Determine the (X, Y) coordinate at the center of the cell enclosing the given text.  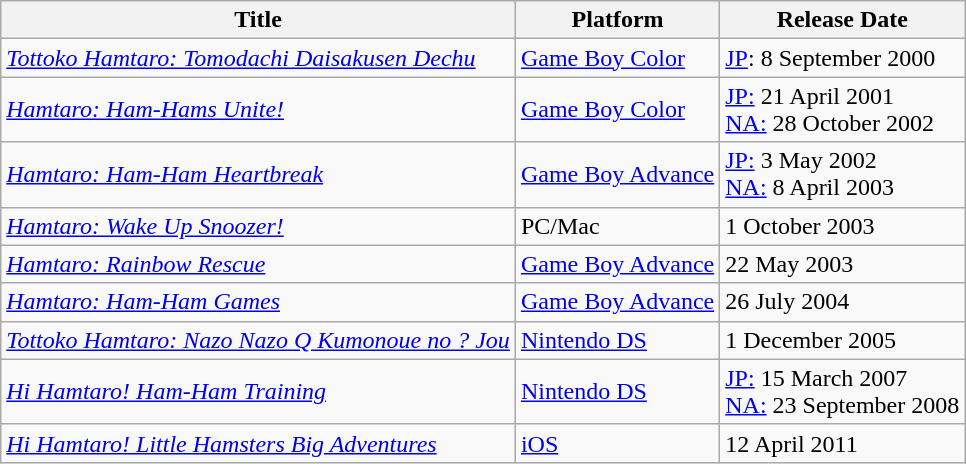
Hamtaro: Rainbow Rescue (258, 264)
JP: 21 April 2001NA: 28 October 2002 (842, 110)
iOS (617, 443)
Platform (617, 20)
Release Date (842, 20)
JP: 3 May 2002NA: 8 April 2003 (842, 174)
Tottoko Hamtaro: Tomodachi Daisakusen Dechu (258, 58)
Hi Hamtaro! Little Hamsters Big Adventures (258, 443)
Hi Hamtaro! Ham-Ham Training (258, 392)
Hamtaro: Ham-Ham Games (258, 302)
Title (258, 20)
PC/Mac (617, 226)
12 April 2011 (842, 443)
JP: 15 March 2007NA: 23 September 2008 (842, 392)
Hamtaro: Ham-Ham Heartbreak (258, 174)
22 May 2003 (842, 264)
Hamtaro: Ham-Hams Unite! (258, 110)
1 December 2005 (842, 340)
JP: 8 September 2000 (842, 58)
26 July 2004 (842, 302)
Tottoko Hamtaro: Nazo Nazo Q Kumonoue no ? Jou (258, 340)
1 October 2003 (842, 226)
Hamtaro: Wake Up Snoozer! (258, 226)
